Return the (X, Y) coordinate for the center point of the cell that contains the specified text.  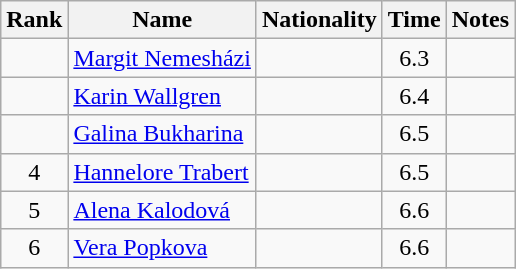
Hannelore Trabert (162, 172)
6 (34, 248)
Alena Kalodová (162, 210)
Galina Bukharina (162, 134)
Time (414, 20)
Karin Wallgren (162, 96)
Nationality (319, 20)
Notes (480, 20)
6.3 (414, 58)
Vera Popkova (162, 248)
6.4 (414, 96)
Name (162, 20)
Margit Nemesházi (162, 58)
Rank (34, 20)
4 (34, 172)
5 (34, 210)
